Capture the cell that displays the provided text and extract its [X, Y] central coordinate. 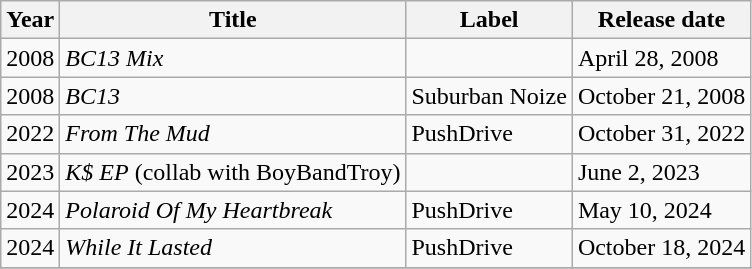
K$ EP (collab with BoyBandTroy) [233, 172]
While It Lasted [233, 248]
BC13 Mix [233, 58]
October 31, 2022 [661, 134]
Title [233, 20]
Year [30, 20]
2022 [30, 134]
Label [489, 20]
June 2, 2023 [661, 172]
Polaroid Of My Heartbreak [233, 210]
2023 [30, 172]
Release date [661, 20]
April 28, 2008 [661, 58]
BC13 [233, 96]
Suburban Noize [489, 96]
October 18, 2024 [661, 248]
May 10, 2024 [661, 210]
October 21, 2008 [661, 96]
From The Mud [233, 134]
